Identify which cell holds the provided text, then report its [x, y] central coordinate. 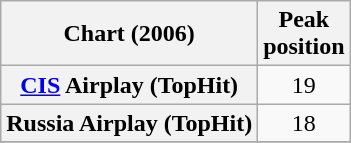
19 [304, 85]
18 [304, 123]
CIS Airplay (TopHit) [130, 85]
Peakposition [304, 34]
Russia Airplay (TopHit) [130, 123]
Chart (2006) [130, 34]
